Provide the [x, y] coordinate of the cell's center where the given text is located.  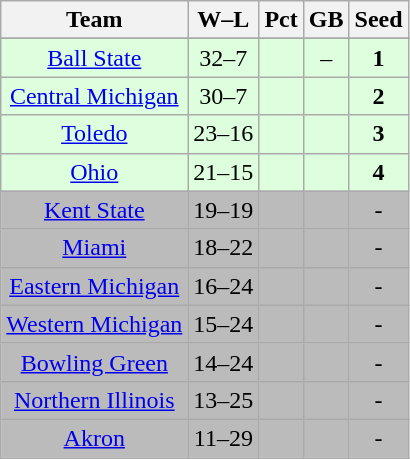
3 [378, 134]
23–16 [224, 134]
19–19 [224, 210]
Eastern Michigan [94, 286]
Bowling Green [94, 362]
1 [378, 58]
16–24 [224, 286]
GB [326, 20]
Team [94, 20]
W–L [224, 20]
11–29 [224, 438]
30–7 [224, 96]
Ball State [94, 58]
Akron [94, 438]
Miami [94, 248]
Toledo [94, 134]
2 [378, 96]
Pct [281, 20]
Northern Illinois [94, 400]
Seed [378, 20]
15–24 [224, 324]
21–15 [224, 172]
– [326, 58]
Kent State [94, 210]
13–25 [224, 400]
Central Michigan [94, 96]
14–24 [224, 362]
18–22 [224, 248]
Ohio [94, 172]
4 [378, 172]
32–7 [224, 58]
Western Michigan [94, 324]
